For the text-containing cell, return its midpoint in (x, y) coordinate format. 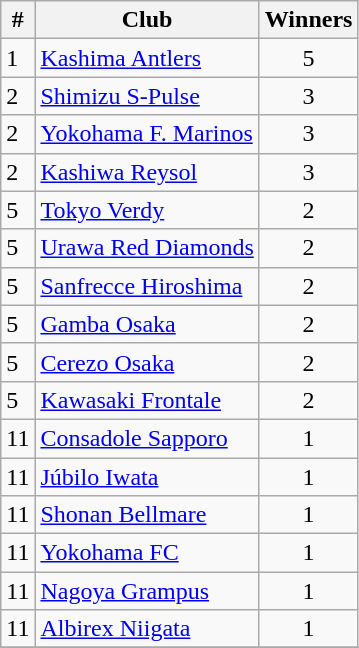
Kashima Antlers (147, 58)
Albirex Niigata (147, 629)
Kawasaki Frontale (147, 400)
# (18, 20)
Gamba Osaka (147, 324)
Urawa Red Diamonds (147, 248)
Club (147, 20)
Cerezo Osaka (147, 362)
Tokyo Verdy (147, 210)
Consadole Sapporo (147, 438)
Shonan Bellmare (147, 515)
Júbilo Iwata (147, 477)
Yokohama FC (147, 553)
Nagoya Grampus (147, 591)
Sanfrecce Hiroshima (147, 286)
Kashiwa Reysol (147, 172)
Shimizu S-Pulse (147, 96)
Yokohama F. Marinos (147, 134)
Winners (308, 20)
